Capture the cell that displays the provided text and extract its [x, y] central coordinate. 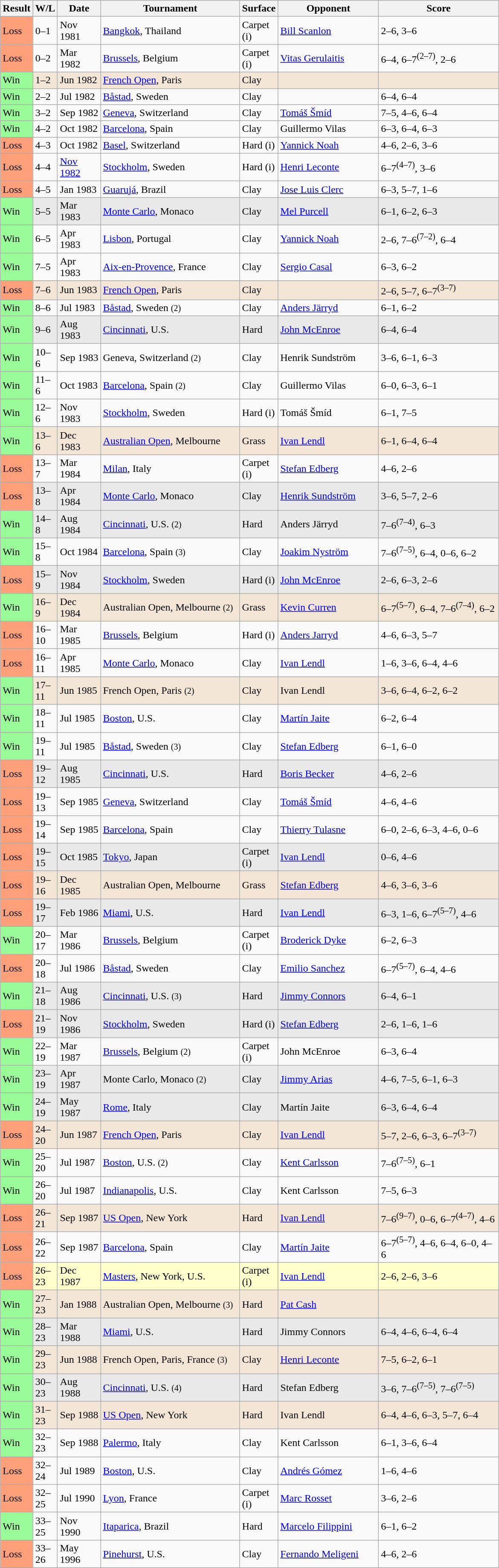
32–25 [45, 1498]
0–1 [45, 31]
Nov 1986 [79, 1024]
May 1987 [79, 1107]
20–18 [45, 969]
4–6, 2–6, 3–6 [438, 145]
6–1, 7–5 [438, 413]
Bill Scanlon [328, 31]
Aug 1983 [79, 329]
Jan 1983 [79, 189]
Båstad, Sweden (2) [170, 308]
Båstad, Sweden (3) [170, 746]
7–5, 6–2, 6–1 [438, 1359]
Masters, New York, U.S. [170, 1277]
6–7(5–7), 4–6, 6–4, 6–0, 4–6 [438, 1247]
Dec 1984 [79, 608]
Aug 1986 [79, 996]
3–6, 7–6(7–5), 7–6(7–5) [438, 1388]
14–8 [45, 524]
7–5, 4–6, 6–4 [438, 113]
Anders Jarryd [328, 635]
2–6, 7–6(7–2), 6–4 [438, 239]
Boris Becker [328, 774]
Jul 1990 [79, 1498]
11–6 [45, 385]
Vitas Gerulaitis [328, 58]
6–3, 6–4, 6–4 [438, 1107]
6–3, 6–2 [438, 266]
6–2, 6–4 [438, 719]
3–6, 6–1, 6–3 [438, 358]
Marcelo Filippini [328, 1526]
Dec 1983 [79, 440]
Jose Luis Clerc [328, 189]
Jul 1982 [79, 96]
Palermo, Italy [170, 1443]
5–7, 2–6, 6–3, 6–7(3–7) [438, 1135]
13–7 [45, 468]
26–23 [45, 1277]
Lyon, France [170, 1498]
Mar 1984 [79, 468]
Aug 1985 [79, 774]
French Open, Paris, France (3) [170, 1359]
Milan, Italy [170, 468]
18–11 [45, 719]
6–3, 6–4, 6–3 [438, 129]
Rome, Italy [170, 1107]
Nov 1981 [79, 31]
6–7(4–7), 3–6 [438, 167]
2–6, 2–6, 3–6 [438, 1277]
Indianapolis, U.S. [170, 1190]
25–20 [45, 1162]
33–26 [45, 1554]
6–4, 4–6, 6–3, 5–7, 6–4 [438, 1415]
Marc Rosset [328, 1498]
Sergio Casal [328, 266]
7–5, 6–3 [438, 1190]
Score [438, 9]
16–10 [45, 635]
Aug 1988 [79, 1388]
Tokyo, Japan [170, 857]
Nov 1982 [79, 167]
3–6, 2–6 [438, 1498]
26–21 [45, 1218]
6–4, 6–1 [438, 996]
31–23 [45, 1415]
6–4, 6–7(2–7), 2–6 [438, 58]
Basel, Switzerland [170, 145]
1–6, 3–6, 6–4, 4–6 [438, 663]
Tournament [170, 9]
1–2 [45, 80]
15–8 [45, 552]
2–6, 5–7, 6–7(3–7) [438, 290]
2–6, 1–6, 1–6 [438, 1024]
Jun 1983 [79, 290]
Aix-en-Provence, France [170, 266]
4–6, 7–5, 6–1, 6–3 [438, 1079]
15–9 [45, 579]
6–1, 3–6, 6–4 [438, 1443]
Jun 1985 [79, 690]
Itaparica, Brazil [170, 1526]
Jimmy Arias [328, 1079]
Mar 1987 [79, 1051]
7–6(7–5), 6–1 [438, 1162]
Jul 1986 [79, 969]
19–15 [45, 857]
Apr 1984 [79, 497]
Brussels, Belgium (2) [170, 1051]
27–23 [45, 1304]
21–19 [45, 1024]
16–11 [45, 663]
24–20 [45, 1135]
Lisbon, Portugal [170, 239]
Jun 1982 [79, 80]
Sep 1983 [79, 358]
6–0, 6–3, 6–1 [438, 385]
Oct 1983 [79, 385]
16–9 [45, 608]
Joakim Nyström [328, 552]
29–23 [45, 1359]
Jun 1988 [79, 1359]
7–6 [45, 290]
7–6(7–4), 6–3 [438, 524]
20–17 [45, 940]
Nov 1983 [79, 413]
Cincinnati, U.S. (3) [170, 996]
2–6, 3–6 [438, 31]
3–6, 6–4, 6–2, 6–2 [438, 690]
Result [17, 9]
Mar 1985 [79, 635]
Pinehurst, U.S. [170, 1554]
Sep 1982 [79, 113]
7–5 [45, 266]
Guarujá, Brazil [170, 189]
Geneva, Switzerland (2) [170, 358]
19–14 [45, 829]
19–11 [45, 746]
32–23 [45, 1443]
6–1, 6–0 [438, 746]
Barcelona, Spain (2) [170, 385]
Oct 1985 [79, 857]
Aug 1984 [79, 524]
6–5 [45, 239]
Jun 1987 [79, 1135]
6–1, 6–2, 6–3 [438, 211]
Nov 1984 [79, 579]
Mar 1983 [79, 211]
Monte Carlo, Monaco (2) [170, 1079]
Cincinnati, U.S. (2) [170, 524]
W/L [45, 9]
22–19 [45, 1051]
Bangkok, Thailand [170, 31]
Thierry Tulasne [328, 829]
Oct 1984 [79, 552]
19–16 [45, 885]
Australian Open, Melbourne (3) [170, 1304]
6–2, 6–3 [438, 940]
7–6(7–5), 6–4, 0–6, 6–2 [438, 552]
4–6, 6–3, 5–7 [438, 635]
6–7(5–7), 6–4, 7–6(7–4), 6–2 [438, 608]
17–11 [45, 690]
4–4 [45, 167]
6–1, 6–4, 6–4 [438, 440]
Jul 1983 [79, 308]
May 1996 [79, 1554]
26–20 [45, 1190]
9–6 [45, 329]
10–6 [45, 358]
Mar 1982 [79, 58]
7–6(9–7), 0–6, 6–7(4–7), 4–6 [438, 1218]
1–6, 4–6 [438, 1470]
4–6, 3–6, 3–6 [438, 885]
5–5 [45, 211]
30–23 [45, 1388]
4–5 [45, 189]
13–6 [45, 440]
8–6 [45, 308]
Nov 1990 [79, 1526]
24–19 [45, 1107]
Mar 1988 [79, 1332]
19–13 [45, 801]
Dec 1987 [79, 1277]
French Open, Paris (2) [170, 690]
3–2 [45, 113]
4–2 [45, 129]
28–23 [45, 1332]
6–3, 6–4 [438, 1051]
Cincinnati, U.S. (4) [170, 1388]
4–6, 4–6 [438, 801]
2–6, 6–3, 2–6 [438, 579]
26–22 [45, 1247]
Feb 1986 [79, 912]
23–19 [45, 1079]
33–25 [45, 1526]
6–4, 4–6, 6–4, 6–4 [438, 1332]
Barcelona, Spain (3) [170, 552]
6–7(5–7), 6–4, 4–6 [438, 969]
Andrés Gómez [328, 1470]
Emilio Sanchez [328, 969]
Jul 1989 [79, 1470]
4–3 [45, 145]
13–8 [45, 497]
Pat Cash [328, 1304]
0–6, 4–6 [438, 857]
Apr 1985 [79, 663]
21–18 [45, 996]
Jan 1988 [79, 1304]
Broderick Dyke [328, 940]
19–12 [45, 774]
Surface [259, 9]
12–6 [45, 413]
32–24 [45, 1470]
Boston, U.S. (2) [170, 1162]
Dec 1985 [79, 885]
Fernando Meligeni [328, 1554]
6–3, 1–6, 6–7(5–7), 4–6 [438, 912]
2–2 [45, 96]
Mar 1986 [79, 940]
Kevin Curren [328, 608]
6–3, 5–7, 1–6 [438, 189]
19–17 [45, 912]
3–6, 5–7, 2–6 [438, 497]
Australian Open, Melbourne (2) [170, 608]
Mel Purcell [328, 211]
Date [79, 9]
Opponent [328, 9]
0–2 [45, 58]
6–0, 2–6, 6–3, 4–6, 0–6 [438, 829]
Apr 1987 [79, 1079]
